Determine the (x, y) coordinate at the center of the cell enclosing the given text.  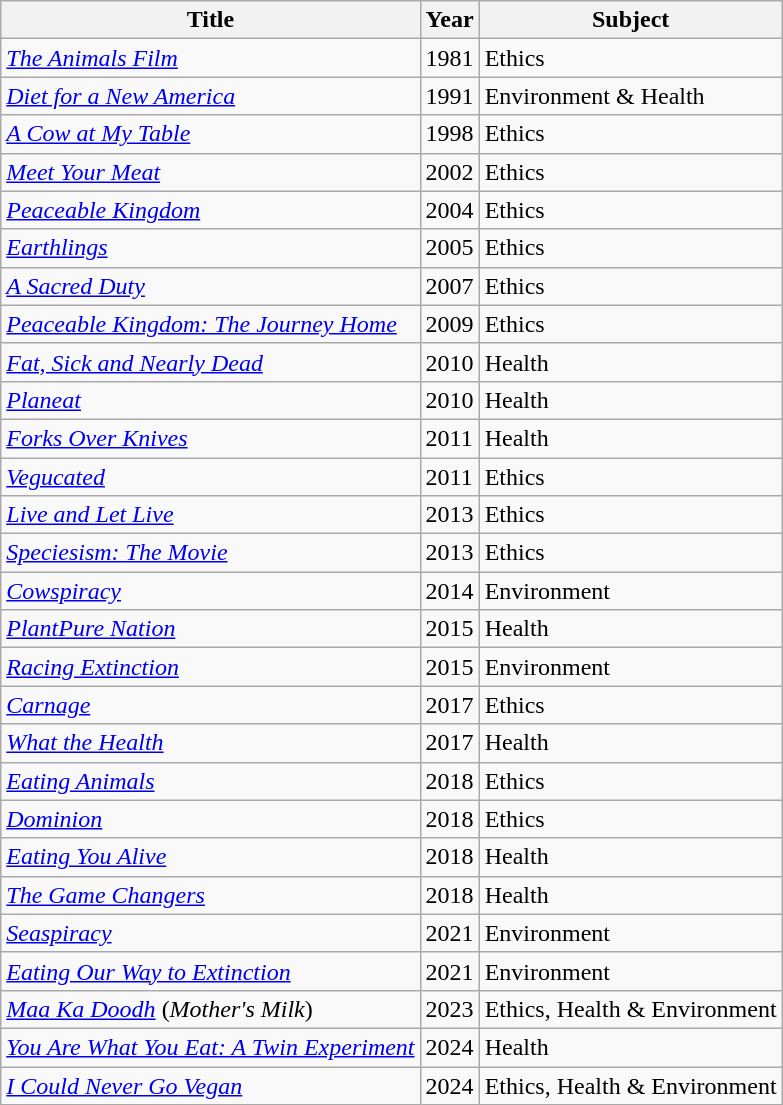
Title (210, 20)
Subject (630, 20)
Planeat (210, 400)
2002 (450, 172)
Year (450, 20)
2009 (450, 324)
The Game Changers (210, 895)
2004 (450, 210)
2023 (450, 1009)
Cowspiracy (210, 591)
You Are What You Eat: A Twin Experiment (210, 1047)
Live and Let Live (210, 515)
2005 (450, 248)
Vegucated (210, 477)
A Cow at My Table (210, 134)
I Could Never Go Vegan (210, 1085)
Environment & Health (630, 96)
Maa Ka Doodh (Mother's Milk) (210, 1009)
Earthlings (210, 248)
Seaspiracy (210, 933)
Peaceable Kingdom (210, 210)
Peaceable Kingdom: The Journey Home (210, 324)
2014 (450, 591)
1998 (450, 134)
Speciesism: The Movie (210, 553)
2007 (450, 286)
1991 (450, 96)
A Sacred Duty (210, 286)
Eating Animals (210, 781)
Carnage (210, 705)
What the Health (210, 743)
1981 (450, 58)
Dominion (210, 819)
PlantPure Nation (210, 629)
Eating You Alive (210, 857)
Eating Our Way to Extinction (210, 971)
Diet for a New America (210, 96)
Forks Over Knives (210, 438)
The Animals Film (210, 58)
Meet Your Meat (210, 172)
Fat, Sick and Nearly Dead (210, 362)
Racing Extinction (210, 667)
